Detect which cell encompasses the target text, then output its [X, Y] center coordinate. 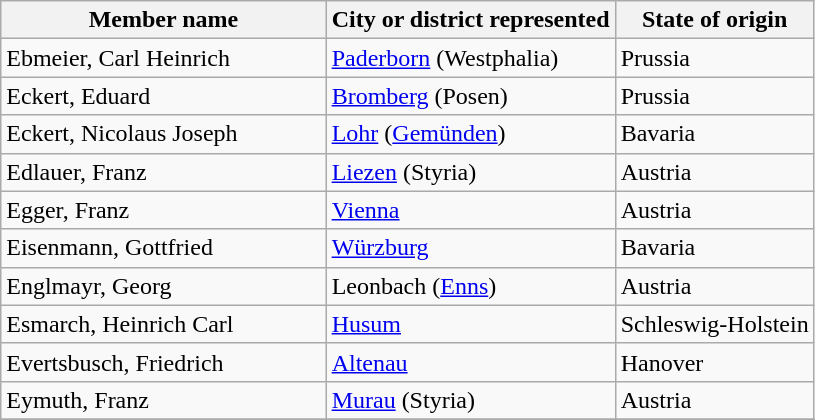
Liezen (Styria) [470, 172]
Altenau [470, 362]
Vienna [470, 210]
Würzburg [470, 248]
Murau (Styria) [470, 400]
Eymuth, Franz [164, 400]
Bromberg (Posen) [470, 96]
Lohr (Gemünden) [470, 134]
Egger, Franz [164, 210]
Member name [164, 20]
City or district represented [470, 20]
Paderborn (Westphalia) [470, 58]
Eckert, Eduard [164, 96]
Eckert, Nicolaus Joseph [164, 134]
Husum [470, 324]
State of origin [714, 20]
Evertsbusch, Friedrich [164, 362]
Englmayr, Georg [164, 286]
Hanover [714, 362]
Ebmeier, Carl Heinrich [164, 58]
Leonbach (Enns) [470, 286]
Eisenmann, Gottfried [164, 248]
Schleswig-Holstein [714, 324]
Esmarch, Heinrich Carl [164, 324]
Edlauer, Franz [164, 172]
